Find where the given text appears and provide that cell's center as (x, y) coordinate. 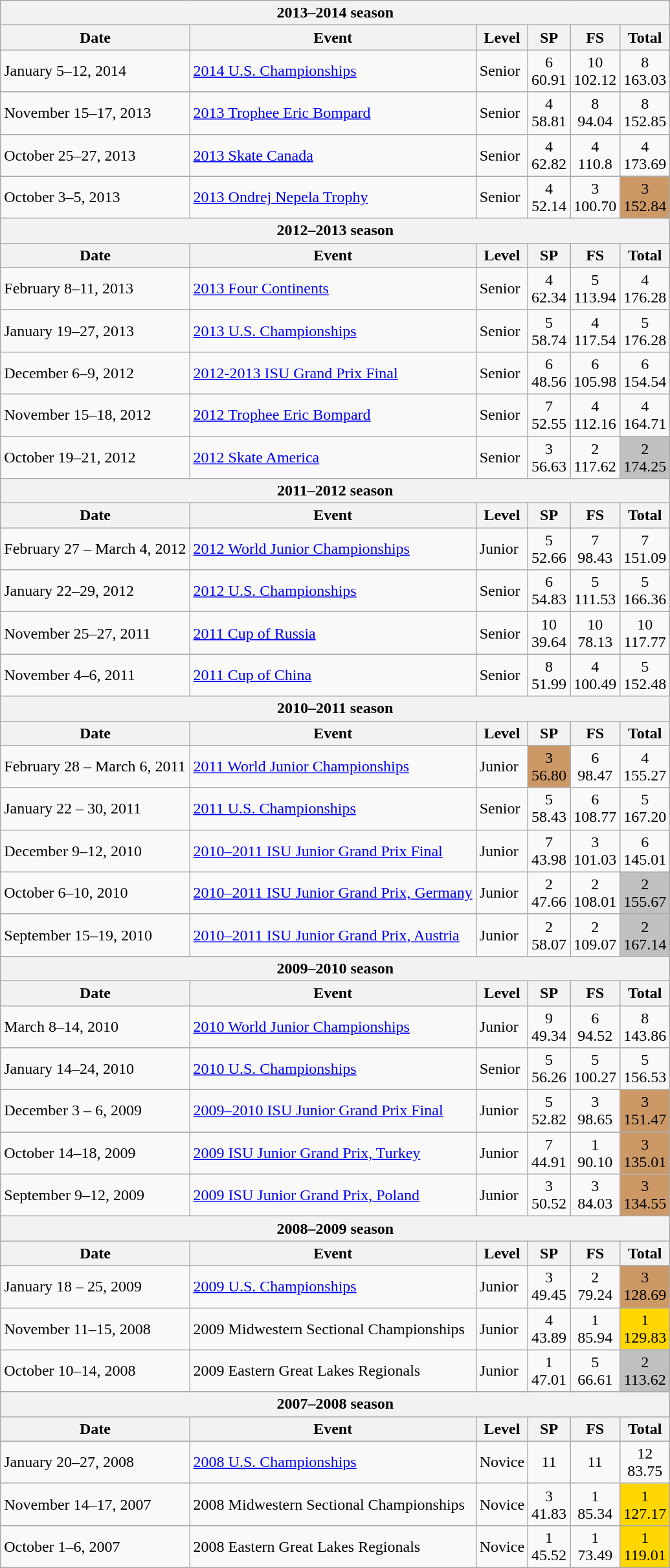
12 83.75 (645, 1462)
January 14–24, 2010 (95, 1069)
8 163.03 (645, 71)
4 173.69 (645, 155)
2010–2011 ISU Junior Grand Prix, Germany (333, 892)
2014 U.S. Championships (333, 71)
5 58.74 (549, 330)
2008 Midwestern Sectional Championships (333, 1504)
8 94.04 (596, 113)
September 9–12, 2009 (95, 1196)
2012 Trophee Eric Bompard (333, 415)
2010–2011 ISU Junior Grand Prix, Austria (333, 935)
3 98.65 (596, 1111)
January 5–12, 2014 (95, 71)
February 27 – March 4, 2012 (95, 549)
2 79.24 (596, 1286)
December 9–12, 2010 (95, 851)
2009–2010 ISU Junior Grand Prix Final (333, 1111)
3 49.45 (549, 1286)
October 6–10, 2010 (95, 892)
2 58.07 (549, 935)
2 117.62 (596, 457)
2013 Ondrej Nepela Trophy (333, 197)
2008 U.S. Championships (333, 1462)
October 25–27, 2013 (95, 155)
September 15–19, 2010 (95, 935)
February 8–11, 2013 (95, 289)
4 164.71 (645, 415)
January 19–27, 2013 (95, 330)
4 117.54 (596, 330)
3 84.03 (596, 1196)
8 152.85 (645, 113)
7 151.09 (645, 549)
2010 U.S. Championships (333, 1069)
October 10–14, 2008 (95, 1370)
5 111.53 (596, 591)
December 3 – 6, 2009 (95, 1111)
4 110.8 (596, 155)
October 19–21, 2012 (95, 457)
6 60.91 (549, 71)
2010–2011 season (335, 709)
2013 Trophee Eric Bompard (333, 113)
2009 Midwestern Sectional Championships (333, 1329)
4 112.16 (596, 415)
3 128.69 (645, 1286)
2 155.67 (645, 892)
January 22 – 30, 2011 (95, 808)
October 14–18, 2009 (95, 1153)
2 109.07 (596, 935)
3 135.01 (645, 1153)
6 48.56 (549, 373)
2010–2011 ISU Junior Grand Prix Final (333, 851)
2013–2014 season (335, 13)
2009 Eastern Great Lakes Regionals (333, 1370)
3 41.83 (549, 1504)
November 15–18, 2012 (95, 415)
1 45.52 (549, 1547)
3 100.70 (596, 197)
3 56.80 (549, 767)
November 4–6, 2011 (95, 675)
10 39.64 (549, 633)
2009–2010 season (335, 968)
3 134.55 (645, 1196)
1 73.49 (596, 1547)
1 90.10 (596, 1153)
1 85.94 (596, 1329)
5 166.36 (645, 591)
6 108.77 (596, 808)
February 28 – March 6, 2011 (95, 767)
5 167.20 (645, 808)
5 100.27 (596, 1069)
1 85.34 (596, 1504)
8 51.99 (549, 675)
November 11–15, 2008 (95, 1329)
7 98.43 (596, 549)
6 145.01 (645, 851)
November 14–17, 2007 (95, 1504)
5 176.28 (645, 330)
4 62.82 (549, 155)
2012 Skate America (333, 457)
7 52.55 (549, 415)
7 43.98 (549, 851)
4 176.28 (645, 289)
January 20–27, 2008 (95, 1462)
December 6–9, 2012 (95, 373)
2 174.25 (645, 457)
4 155.27 (645, 767)
November 25–27, 2011 (95, 633)
2011 Cup of China (333, 675)
2012-2013 ISU Grand Prix Final (333, 373)
2011–2012 season (335, 491)
2 47.66 (549, 892)
5 56.26 (549, 1069)
2 113.62 (645, 1370)
5 113.94 (596, 289)
4 100.49 (596, 675)
4 52.14 (549, 197)
3 152.84 (645, 197)
January 22–29, 2012 (95, 591)
2009 ISU Junior Grand Prix, Poland (333, 1196)
2012 World Junior Championships (333, 549)
October 3–5, 2013 (95, 197)
5 58.43 (549, 808)
2007–2008 season (335, 1404)
2008–2009 season (335, 1229)
10 78.13 (596, 633)
3 101.03 (596, 851)
6 105.98 (596, 373)
2011 Cup of Russia (333, 633)
5 52.82 (549, 1111)
2 167.14 (645, 935)
January 18 – 25, 2009 (95, 1286)
4 58.81 (549, 113)
1 129.83 (645, 1329)
March 8–14, 2010 (95, 1026)
2012 U.S. Championships (333, 591)
10 117.77 (645, 633)
2013 Four Continents (333, 289)
2011 U.S. Championships (333, 808)
4 62.34 (549, 289)
6 154.54 (645, 373)
1 119.01 (645, 1547)
1 127.17 (645, 1504)
3 50.52 (549, 1196)
3 56.63 (549, 457)
9 49.34 (549, 1026)
2010 World Junior Championships (333, 1026)
5 52.66 (549, 549)
2009 U.S. Championships (333, 1286)
6 54.83 (549, 591)
October 1–6, 2007 (95, 1547)
2013 U.S. Championships (333, 330)
2013 Skate Canada (333, 155)
2009 ISU Junior Grand Prix, Turkey (333, 1153)
7 44.91 (549, 1153)
10 102.12 (596, 71)
6 98.47 (596, 767)
2 108.01 (596, 892)
4 43.89 (549, 1329)
2012–2013 season (335, 231)
3 151.47 (645, 1111)
6 94.52 (596, 1026)
5 66.61 (596, 1370)
November 15–17, 2013 (95, 113)
2008 Eastern Great Lakes Regionals (333, 1547)
5 156.53 (645, 1069)
1 47.01 (549, 1370)
2011 World Junior Championships (333, 767)
5 152.48 (645, 675)
8 143.86 (645, 1026)
